Find where the given text appears and provide that cell's center as (x, y) coordinate. 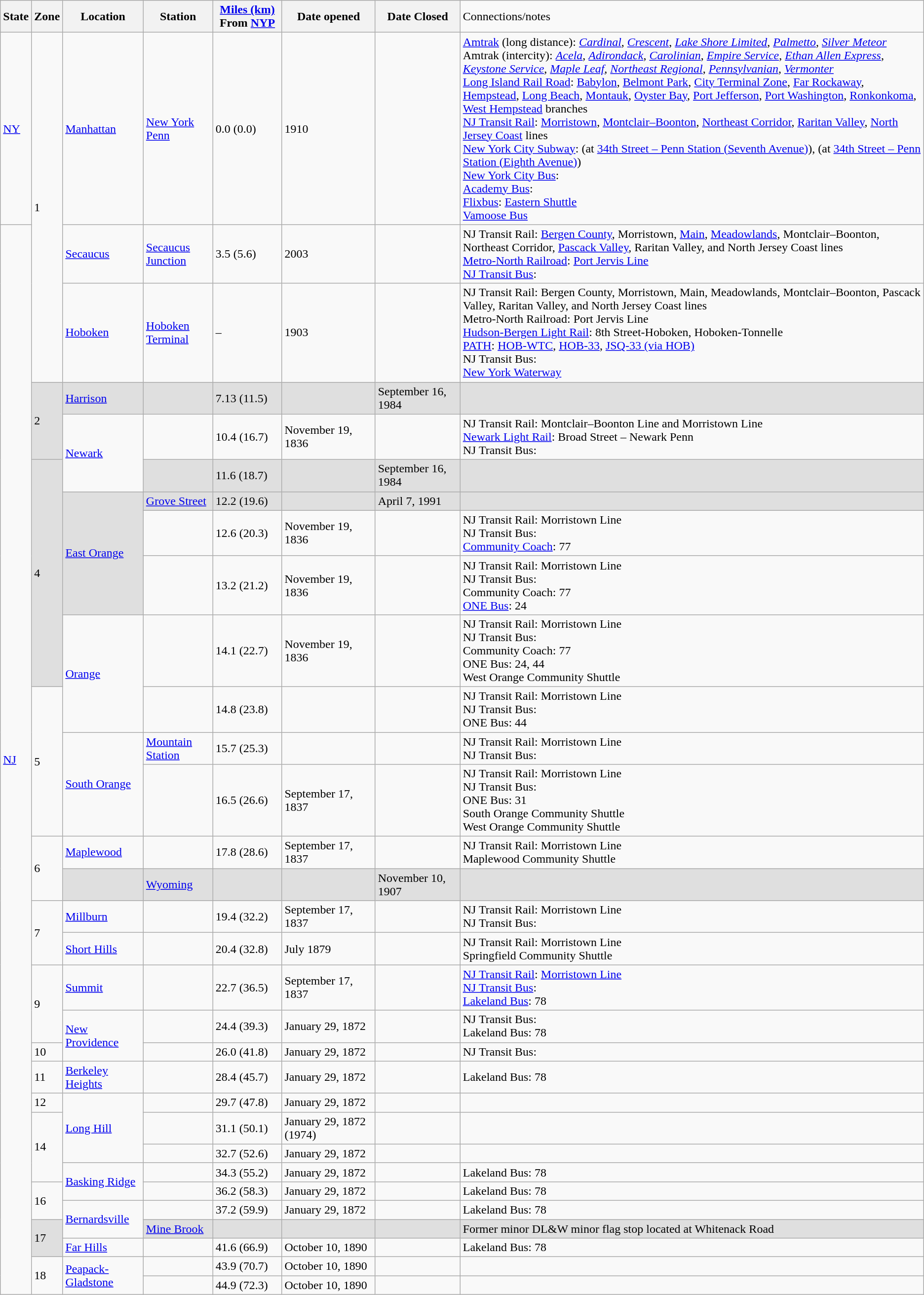
NJ Transit Rail: Morristown LineNJ Transit Bus: Community Coach: 77ONE Bus: 24 (692, 585)
Millburn (103, 917)
NJ (16, 760)
1910 (329, 128)
2 (47, 420)
State (16, 17)
Secaucus Junction (178, 254)
Harrison (103, 398)
NJ Transit Rail: Morristown LineNJ Transit Bus: ONE Bus: 44 (692, 709)
Basking Ridge (103, 1181)
Station (178, 17)
44.9 (72.3) (247, 1285)
NY (16, 128)
Manhattan (103, 128)
31.1 (50.1) (247, 1128)
26.0 (41.8) (247, 1052)
New Providence (103, 1035)
32.7 (52.6) (247, 1153)
NJ Transit Rail: Montclair–Boonton Line and Morristown LineNewark Light Rail: Broad Street – Newark PennNJ Transit Bus: (692, 437)
January 29, 1872 (1974) (329, 1128)
Short Hills (103, 949)
16 (47, 1200)
Miles (km) From NYP (247, 17)
Former minor DL&W minor flag stop located at Whitenack Road (692, 1228)
28.4 (45.7) (247, 1077)
11 (47, 1077)
Far Hills (103, 1248)
4 (47, 573)
41.6 (66.9) (247, 1248)
Mountain Station (178, 748)
Orange (103, 673)
5 (47, 761)
Grove Street (178, 501)
NJ Transit Bus: Lakeland Bus: 78 (692, 1027)
East Orange (103, 553)
Date Closed (418, 17)
29.7 (47.8) (247, 1103)
34.3 (55.2) (247, 1172)
Berkeley Heights (103, 1077)
16.5 (26.6) (247, 800)
9 (47, 1004)
24.4 (39.3) (247, 1027)
NJ Transit Rail: Morristown LineMaplewood Community Shuttle (692, 853)
12.6 (20.3) (247, 533)
10.4 (16.7) (247, 437)
South Orange (103, 785)
Connections/notes (692, 17)
1903 (329, 333)
3.5 (5.6) (247, 254)
12.2 (19.6) (247, 501)
Secaucus (103, 254)
1 (47, 207)
Date opened (329, 17)
Zone (47, 17)
Wyoming (178, 884)
6 (47, 869)
14.8 (23.8) (247, 709)
Newark (103, 453)
Maplewood (103, 853)
7.13 (11.5) (247, 398)
NJ Transit Rail: Morristown LineNJ Transit Bus: Community Coach: 77ONE Bus: 24, 44West Orange Community Shuttle (692, 650)
NJ Transit Rail: Morristown LineNJ Transit Bus: ONE Bus: 31South Orange Community ShuttleWest Orange Community Shuttle (692, 800)
Summit (103, 988)
Mine Brook (178, 1228)
13.2 (21.2) (247, 585)
10 (47, 1052)
37.2 (59.9) (247, 1210)
22.7 (36.5) (247, 988)
2003 (329, 254)
New York Penn (178, 128)
20.4 (32.8) (247, 949)
7 (47, 933)
Long Hill (103, 1128)
– (247, 333)
43.9 (70.7) (247, 1266)
Hoboken Terminal (178, 333)
NJ Transit Rail: Morristown LineNJ Transit Bus: Community Coach: 77 (692, 533)
Bernardsville (103, 1219)
April 7, 1991 (418, 501)
17 (47, 1238)
July 1879 (329, 949)
17.8 (28.6) (247, 853)
Location (103, 17)
14.1 (22.7) (247, 650)
36.2 (58.3) (247, 1191)
14 (47, 1147)
12 (47, 1103)
November 10, 1907 (418, 884)
11.6 (18.7) (247, 476)
18 (47, 1276)
NJ Transit Rail: Morristown LineNJ Transit Bus: Lakeland Bus: 78 (692, 988)
NJ Transit Bus: (692, 1052)
0.0 (0.0) (247, 128)
19.4 (32.2) (247, 917)
Hoboken (103, 333)
Peapack-Gladstone (103, 1276)
15.7 (25.3) (247, 748)
NJ Transit Rail: Morristown LineSpringfield Community Shuttle (692, 949)
